Extract the (X, Y) coordinate from the center of the cell holding the provided text.  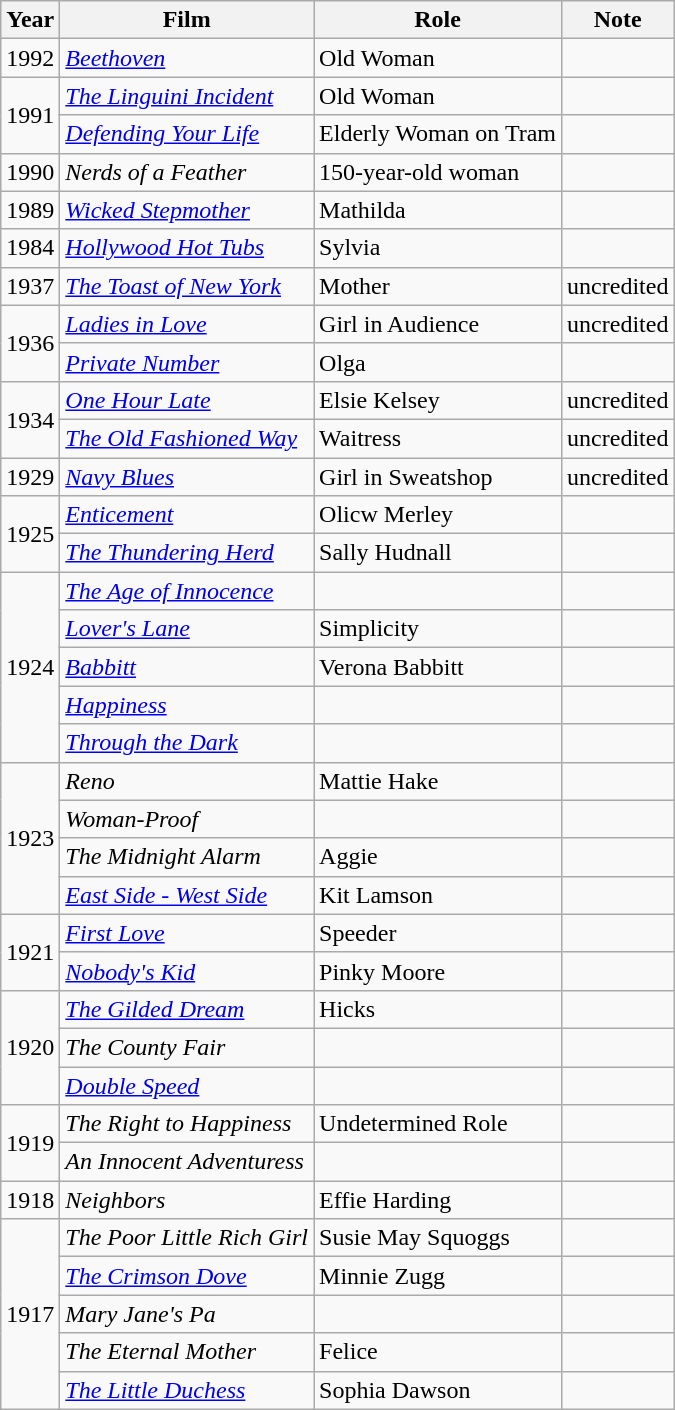
Elsie Kelsey (438, 400)
Sylvia (438, 248)
Wicked Stepmother (187, 210)
Beethoven (187, 58)
Kit Lamson (438, 895)
The County Fair (187, 1047)
Effie Harding (438, 1200)
First Love (187, 933)
Neighbors (187, 1200)
Ladies in Love (187, 324)
Olicw Merley (438, 515)
Verona Babbitt (438, 667)
Navy Blues (187, 477)
Sophia Dawson (438, 1390)
1992 (30, 58)
Defending Your Life (187, 134)
Undetermined Role (438, 1124)
Waitress (438, 438)
1919 (30, 1143)
Private Number (187, 362)
Sally Hudnall (438, 553)
East Side - West Side (187, 895)
Olga (438, 362)
Mary Jane's Pa (187, 1314)
Girl in Audience (438, 324)
1984 (30, 248)
Aggie (438, 857)
The Little Duchess (187, 1390)
The Midnight Alarm (187, 857)
Note (618, 20)
Through the Dark (187, 743)
150-year-old woman (438, 172)
The Eternal Mother (187, 1352)
The Age of Innocence (187, 591)
Speeder (438, 933)
Year (30, 20)
Hicks (438, 1009)
1929 (30, 477)
The Thundering Herd (187, 553)
The Right to Happiness (187, 1124)
Reno (187, 781)
1924 (30, 667)
Lover's Lane (187, 629)
The Old Fashioned Way (187, 438)
Happiness (187, 705)
Felice (438, 1352)
Simplicity (438, 629)
1920 (30, 1047)
1991 (30, 115)
Nerds of a Feather (187, 172)
The Gilded Dream (187, 1009)
Mattie Hake (438, 781)
One Hour Late (187, 400)
Susie May Squoggs (438, 1238)
Woman-Proof (187, 819)
1937 (30, 286)
Double Speed (187, 1085)
Mother (438, 286)
1936 (30, 343)
The Poor Little Rich Girl (187, 1238)
Elderly Woman on Tram (438, 134)
1917 (30, 1314)
1918 (30, 1200)
Girl in Sweatshop (438, 477)
1934 (30, 419)
Mathilda (438, 210)
The Linguini Incident (187, 96)
Hollywood Hot Tubs (187, 248)
1923 (30, 838)
Film (187, 20)
Role (438, 20)
Minnie Zugg (438, 1276)
1921 (30, 952)
1925 (30, 534)
The Crimson Dove (187, 1276)
1990 (30, 172)
Babbitt (187, 667)
Nobody's Kid (187, 971)
The Toast of New York (187, 286)
An Innocent Adventuress (187, 1162)
1989 (30, 210)
Pinky Moore (438, 971)
Enticement (187, 515)
